Scan for the cell matching the given text and deliver its [X, Y] coordinate at center. 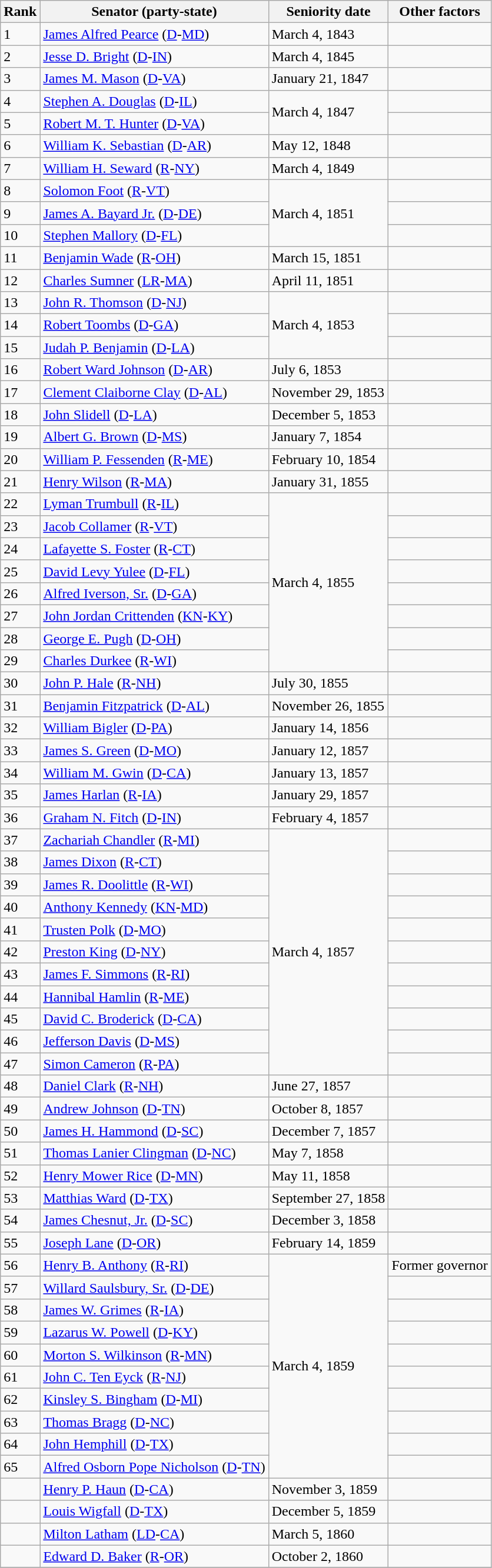
January 13, 1857 [328, 773]
December 5, 1859 [328, 1512]
March 4, 1857 [328, 952]
43 [20, 974]
Daniel Clark (R-NH) [154, 1086]
34 [20, 773]
20 [20, 459]
Lyman Trumbull (R-IL) [154, 504]
Henry Mower Rice (D-MN) [154, 1176]
11 [20, 258]
22 [20, 504]
36 [20, 818]
Andrew Johnson (D-TN) [154, 1109]
64 [20, 1444]
James Alfred Pearce (D-MD) [154, 34]
John Slidell (D-LA) [154, 415]
44 [20, 997]
January 29, 1857 [328, 795]
Edward D. Baker (R-OR) [154, 1556]
Henry Wilson (R-MA) [154, 482]
Thomas Bragg (D-NC) [154, 1422]
Charles Sumner (LR-MA) [154, 281]
16 [20, 370]
Jacob Collamer (R-VT) [154, 526]
Benjamin Wade (R-OH) [154, 258]
March 4, 1859 [328, 1366]
April 11, 1851 [328, 281]
28 [20, 638]
James A. Bayard Jr. (D-DE) [154, 213]
James M. Mason (D-VA) [154, 79]
Henry P. Haun (D-CA) [154, 1489]
William P. Fessenden (R-ME) [154, 459]
March 5, 1860 [328, 1534]
February 10, 1854 [328, 459]
Preston King (D-NY) [154, 952]
Lafayette S. Foster (R-CT) [154, 549]
William H. Seward (R-NY) [154, 168]
6 [20, 146]
Rank [20, 12]
Solomon Foot (R-VT) [154, 191]
53 [20, 1198]
14 [20, 325]
Albert G. Brown (D-MS) [154, 437]
Anthony Kennedy (KN-MD) [154, 907]
Kinsley S. Bingham (D-MI) [154, 1400]
Matthias Ward (D-TX) [154, 1198]
19 [20, 437]
60 [20, 1355]
39 [20, 885]
1 [20, 34]
57 [20, 1287]
James Harlan (R-IA) [154, 795]
21 [20, 482]
24 [20, 549]
James H. Hammond (D-SC) [154, 1131]
January 21, 1847 [328, 79]
John P. Hale (R-NH) [154, 683]
59 [20, 1332]
February 4, 1857 [328, 818]
Lazarus W. Powell (D-KY) [154, 1332]
61 [20, 1377]
Benjamin Fitzpatrick (D-AL) [154, 706]
Alfred Osborn Pope Nicholson (D-TN) [154, 1467]
2 [20, 56]
Clement Claiborne Clay (D-AL) [154, 392]
Simon Cameron (R-PA) [154, 1064]
27 [20, 616]
45 [20, 1019]
Seniority date [328, 12]
Stephen A. Douglas (D-IL) [154, 101]
8 [20, 191]
Jesse D. Bright (D-IN) [154, 56]
54 [20, 1220]
3 [20, 79]
March 4, 1843 [328, 34]
38 [20, 862]
James Chesnut, Jr. (D-SC) [154, 1220]
March 4, 1853 [328, 325]
October 2, 1860 [328, 1556]
Hannibal Hamlin (R-ME) [154, 997]
November 29, 1853 [328, 392]
March 4, 1849 [328, 168]
Zachariah Chandler (R-MI) [154, 840]
David Levy Yulee (D-FL) [154, 571]
James F. Simmons (R-RI) [154, 974]
February 14, 1859 [328, 1243]
10 [20, 235]
47 [20, 1064]
51 [20, 1153]
John C. Ten Eyck (R-NJ) [154, 1377]
56 [20, 1265]
March 4, 1847 [328, 112]
Former governor [440, 1265]
January 31, 1855 [328, 482]
29 [20, 661]
Trusten Polk (D-MO) [154, 929]
Robert M. T. Hunter (D-VA) [154, 124]
March 4, 1845 [328, 56]
12 [20, 281]
Milton Latham (LD-CA) [154, 1534]
James W. Grimes (R-IA) [154, 1310]
Morton S. Wilkinson (R-MN) [154, 1355]
63 [20, 1422]
46 [20, 1042]
Robert Ward Johnson (D-AR) [154, 370]
Louis Wigfall (D-TX) [154, 1512]
32 [20, 728]
48 [20, 1086]
35 [20, 795]
55 [20, 1243]
Robert Toombs (D-GA) [154, 325]
James S. Green (D-MO) [154, 750]
May 7, 1858 [328, 1153]
42 [20, 952]
17 [20, 392]
November 26, 1855 [328, 706]
49 [20, 1109]
March 15, 1851 [328, 258]
31 [20, 706]
John R. Thomson (D-NJ) [154, 303]
Thomas Lanier Clingman (D-NC) [154, 1153]
40 [20, 907]
Joseph Lane (D-OR) [154, 1243]
Henry B. Anthony (R-RI) [154, 1265]
July 6, 1853 [328, 370]
Willard Saulsbury, Sr. (D-DE) [154, 1287]
William K. Sebastian (D-AR) [154, 146]
December 7, 1857 [328, 1131]
March 4, 1855 [328, 582]
23 [20, 526]
15 [20, 348]
33 [20, 750]
25 [20, 571]
December 5, 1853 [328, 415]
Other factors [440, 12]
January 12, 1857 [328, 750]
James R. Doolittle (R-WI) [154, 885]
Charles Durkee (R-WI) [154, 661]
July 30, 1855 [328, 683]
December 3, 1858 [328, 1220]
James Dixon (R-CT) [154, 862]
John Hemphill (D-TX) [154, 1444]
Alfred Iverson, Sr. (D-GA) [154, 593]
Stephen Mallory (D-FL) [154, 235]
George E. Pugh (D-OH) [154, 638]
Judah P. Benjamin (D-LA) [154, 348]
52 [20, 1176]
October 8, 1857 [328, 1109]
62 [20, 1400]
9 [20, 213]
30 [20, 683]
26 [20, 593]
May 12, 1848 [328, 146]
William Bigler (D-PA) [154, 728]
Graham N. Fitch (D-IN) [154, 818]
50 [20, 1131]
January 7, 1854 [328, 437]
November 3, 1859 [328, 1489]
Senator (party-state) [154, 12]
4 [20, 101]
37 [20, 840]
David C. Broderick (D-CA) [154, 1019]
65 [20, 1467]
January 14, 1856 [328, 728]
13 [20, 303]
William M. Gwin (D-CA) [154, 773]
June 27, 1857 [328, 1086]
May 11, 1858 [328, 1176]
John Jordan Crittenden (KN-KY) [154, 616]
41 [20, 929]
58 [20, 1310]
7 [20, 168]
September 27, 1858 [328, 1198]
March 4, 1851 [328, 213]
Jefferson Davis (D-MS) [154, 1042]
18 [20, 415]
5 [20, 124]
